Pinpoint the cell where the given text exists, returning its (x, y) midpoint coordinate. 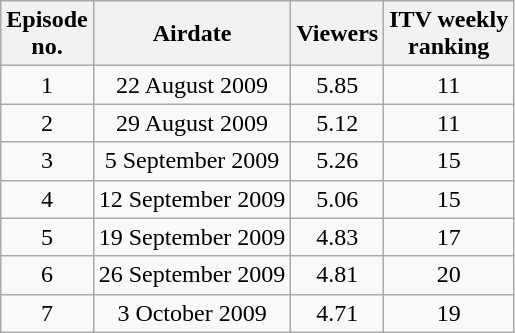
2 (47, 123)
1 (47, 85)
5.85 (338, 85)
7 (47, 313)
17 (449, 237)
19 September 2009 (192, 237)
4.83 (338, 237)
22 August 2009 (192, 85)
20 (449, 275)
4.81 (338, 275)
3 (47, 161)
5.06 (338, 199)
5.12 (338, 123)
5 September 2009 (192, 161)
29 August 2009 (192, 123)
Episodeno. (47, 34)
6 (47, 275)
26 September 2009 (192, 275)
5.26 (338, 161)
4.71 (338, 313)
12 September 2009 (192, 199)
19 (449, 313)
3 October 2009 (192, 313)
Viewers (338, 34)
Airdate (192, 34)
4 (47, 199)
ITV weeklyranking (449, 34)
5 (47, 237)
